Identify which cell holds the provided text, then report its [x, y] central coordinate. 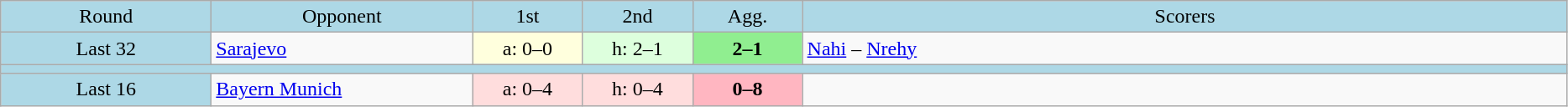
h: 2–1 [638, 48]
Scorers [1185, 17]
2–1 [747, 48]
a: 0–4 [527, 89]
Agg. [747, 17]
Round [106, 17]
2nd [638, 17]
Last 16 [106, 89]
a: 0–0 [527, 48]
Nahi – Nrehy [1185, 48]
Bayern Munich [342, 89]
1st [527, 17]
Sarajevo [342, 48]
h: 0–4 [638, 89]
Last 32 [106, 48]
0–8 [747, 89]
Opponent [342, 17]
